Provide the (X, Y) coordinate of the cell's center where the given text is located.  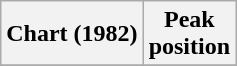
Peakposition (189, 34)
Chart (1982) (72, 34)
